Pinpoint the cell where the given text exists, returning its [X, Y] midpoint coordinate. 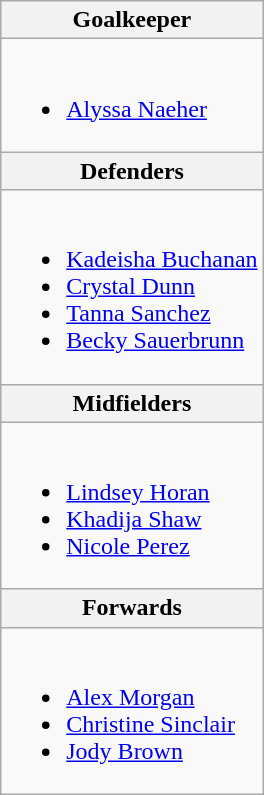
Lindsey Horan Khadija Shaw Nicole Perez [132, 506]
Kadeisha Buchanan Crystal Dunn Tanna Sanchez Becky Sauerbrunn [132, 287]
Alyssa Naeher [132, 96]
Forwards [132, 608]
Alex Morgan Christine Sinclair Jody Brown [132, 710]
Midfielders [132, 403]
Goalkeeper [132, 20]
Defenders [132, 171]
